Locate the cell with the specified text and output its [X, Y] center coordinate. 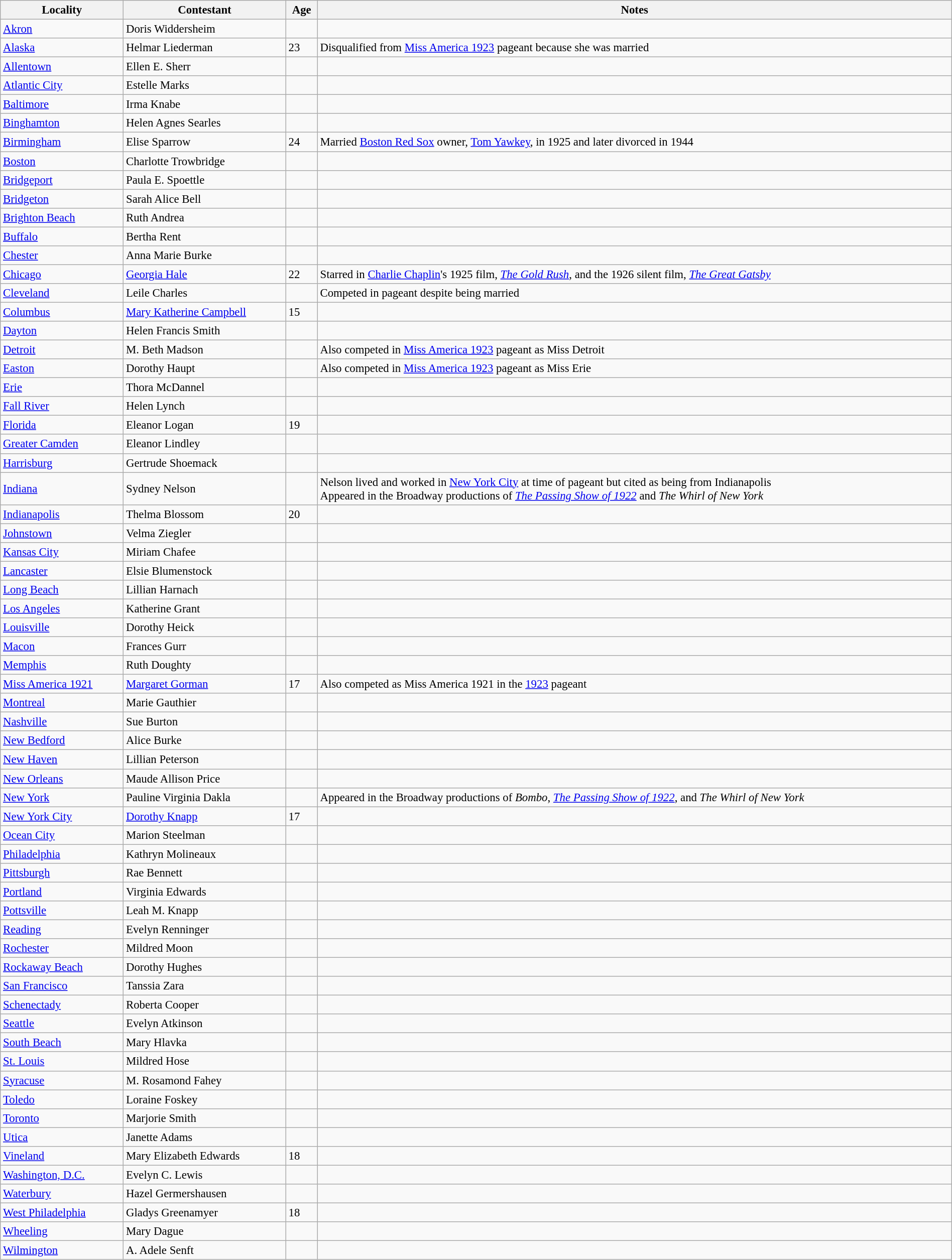
Locality [62, 10]
Mary Dague [205, 1231]
Rae Bennett [205, 873]
Bridgeton [62, 199]
Macon [62, 647]
Sydney Nelson [205, 489]
Wilmington [62, 1250]
Toledo [62, 1099]
20 [301, 514]
Also competed in Miss America 1923 pageant as Miss Detroit [635, 350]
Rockaway Beach [62, 967]
Schenectady [62, 1005]
Kathryn Molineaux [205, 854]
19 [301, 425]
Chicago [62, 274]
Mary Katherine Campbell [205, 312]
Wheeling [62, 1231]
Eleanor Logan [205, 425]
23 [301, 48]
Mildred Hose [205, 1062]
Sarah Alice Bell [205, 199]
St. Louis [62, 1062]
Elsie Blumenstock [205, 571]
Vineland [62, 1156]
Dorothy Knapp [205, 816]
Syracuse [62, 1080]
Mary Elizabeth Edwards [205, 1156]
Detroit [62, 350]
Long Beach [62, 590]
Alaska [62, 48]
Anna Marie Burke [205, 256]
Frances Gurr [205, 647]
Appeared in the Broadway productions of Bombo, The Passing Show of 1922, and The Whirl of New York [635, 797]
Evelyn Atkinson [205, 1024]
Nashville [62, 722]
Helen Francis Smith [205, 331]
Reading [62, 929]
Dayton [62, 331]
Evelyn Renninger [205, 929]
Easton [62, 368]
Marjorie Smith [205, 1118]
Atlantic City [62, 85]
New Orleans [62, 779]
Pauline Virginia Dakla [205, 797]
Tanssia Zara [205, 986]
Miss America 1921 [62, 684]
Competed in pageant despite being married [635, 293]
Roberta Cooper [205, 1005]
Portland [62, 892]
Doris Widdersheim [205, 29]
Dorothy Hughes [205, 967]
Ruth Doughty [205, 665]
San Francisco [62, 986]
Thora McDannel [205, 388]
Thelma Blossom [205, 514]
A. Adele Senft [205, 1250]
Washington, D.C. [62, 1175]
Pottsville [62, 911]
Leile Charles [205, 293]
Seattle [62, 1024]
Helen Agnes Searles [205, 123]
Florida [62, 425]
Janette Adams [205, 1137]
West Philadelphia [62, 1212]
Also competed in Miss America 1923 pageant as Miss Erie [635, 368]
New York [62, 797]
Maude Allison Price [205, 779]
Marie Gauthier [205, 703]
Ruth Andrea [205, 217]
New Bedford [62, 740]
Virginia Edwards [205, 892]
Bertha Rent [205, 236]
Ellen E. Sherr [205, 67]
Evelyn C. Lewis [205, 1175]
Toronto [62, 1118]
Kansas City [62, 552]
Greater Camden [62, 444]
Estelle Marks [205, 85]
Lancaster [62, 571]
Loraine Foskey [205, 1099]
Eleanor Lindley [205, 444]
Philadelphia [62, 854]
Bridgeport [62, 180]
Binghamton [62, 123]
Lillian Harnach [205, 590]
Also competed as Miss America 1921 in the 1923 pageant [635, 684]
Starred in Charlie Chaplin's 1925 film, The Gold Rush, and the 1926 silent film, The Great Gatsby [635, 274]
Birmingham [62, 142]
Mildred Moon [205, 948]
New Haven [62, 760]
Notes [635, 10]
Married Boston Red Sox owner, Tom Yawkey, in 1925 and later divorced in 1944 [635, 142]
22 [301, 274]
Alice Burke [205, 740]
Velma Ziegler [205, 533]
Helmar Liederman [205, 48]
Age [301, 10]
Dorothy Haupt [205, 368]
M. Rosamond Fahey [205, 1080]
Boston [62, 161]
Gertrude Shoemack [205, 463]
Utica [62, 1137]
Ocean City [62, 835]
Helen Lynch [205, 406]
New York City [62, 816]
Brighton Beach [62, 217]
Pittsburgh [62, 873]
Montreal [62, 703]
Lillian Peterson [205, 760]
Harrisburg [62, 463]
Indianapolis [62, 514]
24 [301, 142]
Elise Sparrow [205, 142]
South Beach [62, 1043]
Irma Knabe [205, 104]
Mary Hlavka [205, 1043]
15 [301, 312]
Waterbury [62, 1194]
Columbus [62, 312]
Dorothy Heick [205, 627]
Leah M. Knapp [205, 911]
Margaret Gorman [205, 684]
Cleveland [62, 293]
Johnstown [62, 533]
Hazel Germershausen [205, 1194]
Georgia Hale [205, 274]
Louisville [62, 627]
Katherine Grant [205, 608]
Chester [62, 256]
Buffalo [62, 236]
Los Angeles [62, 608]
Erie [62, 388]
Gladys Greenamyer [205, 1212]
Marion Steelman [205, 835]
Indiana [62, 489]
Miriam Chafee [205, 552]
Charlotte Trowbridge [205, 161]
Allentown [62, 67]
Contestant [205, 10]
Memphis [62, 665]
Akron [62, 29]
Fall River [62, 406]
Baltimore [62, 104]
Paula E. Spoettle [205, 180]
Disqualified from Miss America 1923 pageant because she was married [635, 48]
M. Beth Madson [205, 350]
Rochester [62, 948]
Sue Burton [205, 722]
